Return (X, Y) of the center of cell containing provided text 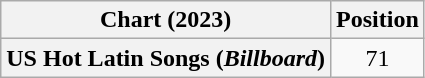
Chart (2023) (166, 20)
US Hot Latin Songs (Billboard) (166, 58)
Position (378, 20)
71 (378, 58)
